Return [x, y] of the center of cell containing provided text 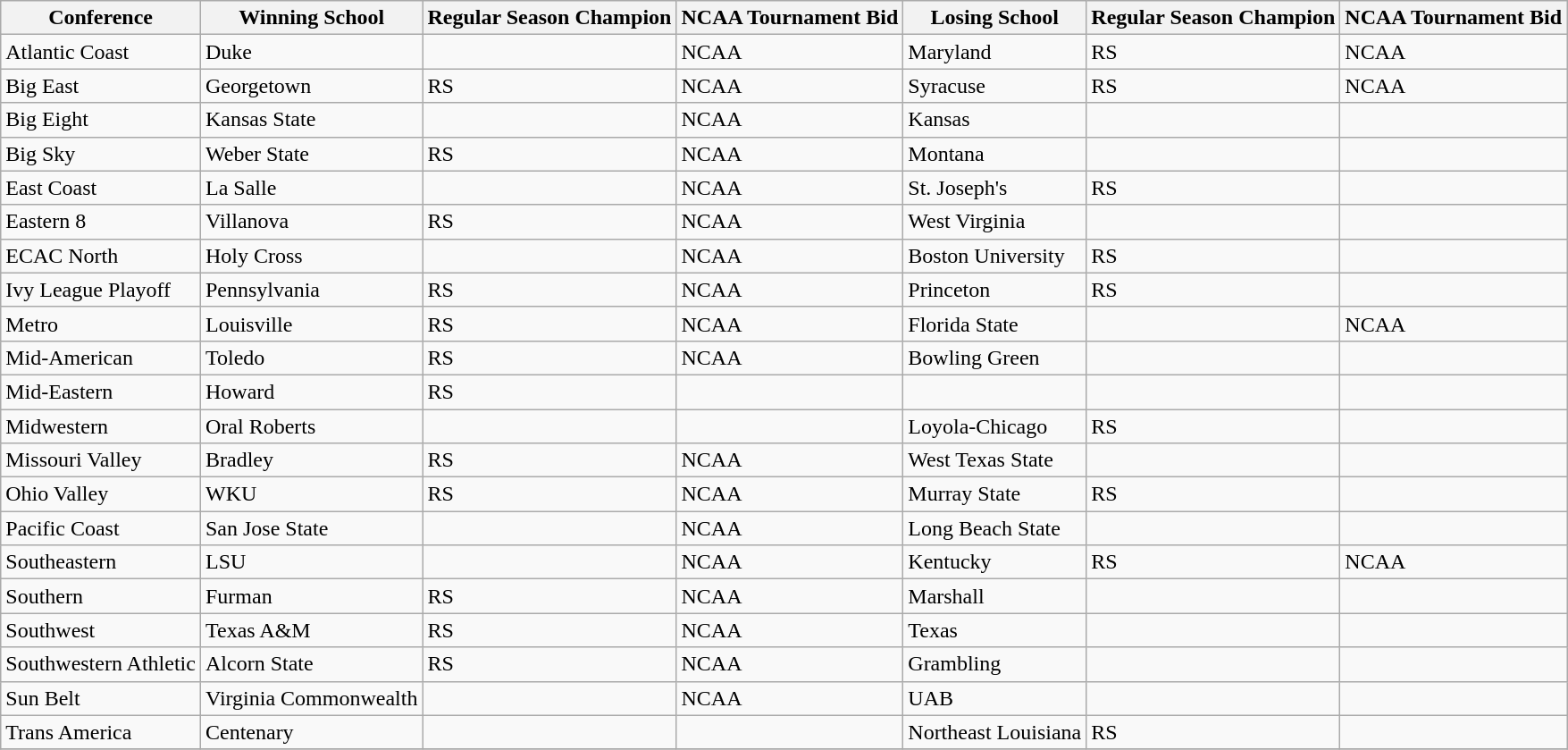
Big Eight [101, 120]
Metro [101, 324]
Maryland [995, 52]
Furman [311, 596]
Conference [101, 18]
Northeast Louisiana [995, 732]
Eastern 8 [101, 222]
Pennsylvania [311, 290]
Alcorn State [311, 664]
La Salle [311, 188]
Trans America [101, 732]
Sun Belt [101, 698]
Southwest [101, 630]
Pacific Coast [101, 528]
Texas A&M [311, 630]
ECAC North [101, 256]
Texas [995, 630]
Mid-Eastern [101, 392]
San Jose State [311, 528]
Grambling [995, 664]
Loyola-Chicago [995, 426]
Bradley [311, 460]
West Texas State [995, 460]
East Coast [101, 188]
Weber State [311, 154]
Florida State [995, 324]
LSU [311, 562]
Louisville [311, 324]
Bowling Green [995, 358]
Kansas [995, 120]
Losing School [995, 18]
Villanova [311, 222]
Southeastern [101, 562]
Virginia Commonwealth [311, 698]
Southwestern Athletic [101, 664]
Kentucky [995, 562]
Mid-American [101, 358]
Boston University [995, 256]
Howard [311, 392]
Big Sky [101, 154]
Winning School [311, 18]
Oral Roberts [311, 426]
Ohio Valley [101, 494]
Toledo [311, 358]
Syracuse [995, 86]
Midwestern [101, 426]
Murray State [995, 494]
Missouri Valley [101, 460]
Centenary [311, 732]
Long Beach State [995, 528]
Kansas State [311, 120]
Duke [311, 52]
Ivy League Playoff [101, 290]
Montana [995, 154]
Holy Cross [311, 256]
Princeton [995, 290]
Marshall [995, 596]
Southern [101, 596]
Atlantic Coast [101, 52]
St. Joseph's [995, 188]
Georgetown [311, 86]
UAB [995, 698]
West Virginia [995, 222]
WKU [311, 494]
Big East [101, 86]
